Scan for the cell matching the given text and deliver its (X, Y) coordinate at center. 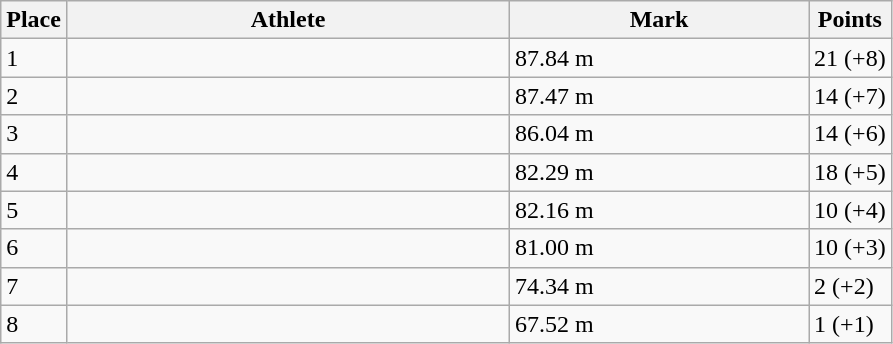
6 (34, 248)
82.29 m (660, 172)
2 (34, 96)
87.47 m (660, 96)
82.16 m (660, 210)
18 (+5) (850, 172)
21 (+8) (850, 58)
7 (34, 286)
Place (34, 20)
74.34 m (660, 286)
10 (+3) (850, 248)
67.52 m (660, 324)
Athlete (288, 20)
4 (34, 172)
2 (+2) (850, 286)
1 (34, 58)
10 (+4) (850, 210)
86.04 m (660, 134)
81.00 m (660, 248)
14 (+6) (850, 134)
8 (34, 324)
Mark (660, 20)
14 (+7) (850, 96)
3 (34, 134)
Points (850, 20)
1 (+1) (850, 324)
5 (34, 210)
87.84 m (660, 58)
